Detect which cell encompasses the target text, then output its (x, y) center coordinate. 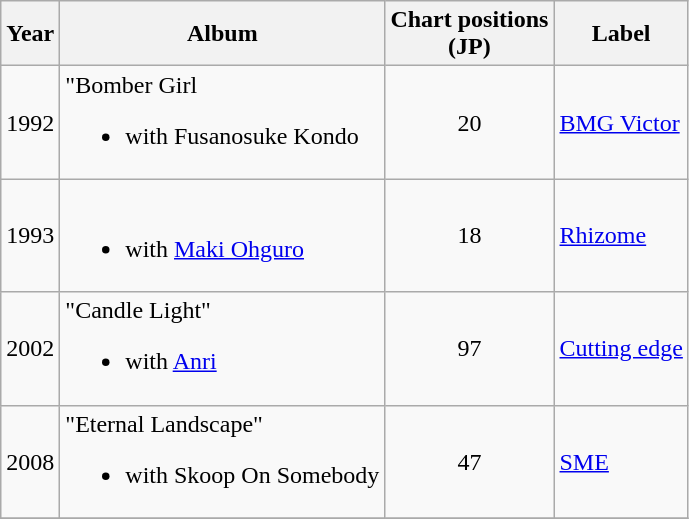
1993 (30, 236)
2002 (30, 348)
1992 (30, 122)
SME (621, 462)
97 (470, 348)
BMG Victor (621, 122)
Chart positions(JP) (470, 34)
"Eternal Landscape"with Skoop On Somebody (222, 462)
with Maki Ohguro (222, 236)
"Bomber Girlwith Fusanosuke Kondo (222, 122)
18 (470, 236)
"Candle Light"with Anri (222, 348)
Label (621, 34)
Rhizome (621, 236)
Cutting edge (621, 348)
47 (470, 462)
2008 (30, 462)
Year (30, 34)
Album (222, 34)
20 (470, 122)
